Return the [X, Y] coordinate for the center point of the cell that contains the specified text.  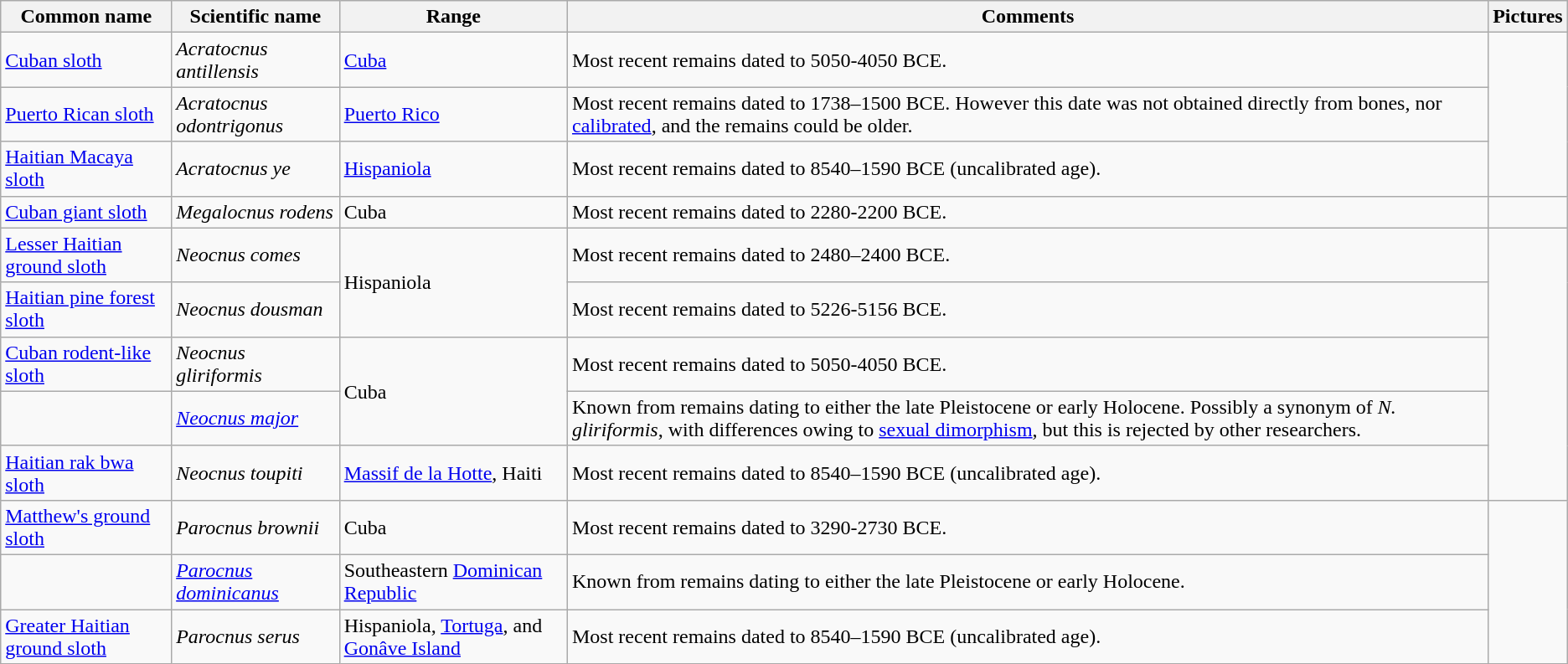
Cuban giant sloth [86, 212]
Lesser Haitian ground sloth [86, 255]
Most recent remains dated to 1738–1500 BCE. However this date was not obtained directly from bones, nor calibrated, and the remains could be older. [1027, 114]
Neocnus gliriformis [255, 363]
Massif de la Hotte, Haiti [453, 472]
Known from remains dating to either the late Pleistocene or early Holocene. [1027, 581]
Most recent remains dated to 3290-2730 BCE. [1027, 528]
Most recent remains dated to 2480–2400 BCE. [1027, 255]
Haitian rak bwa sloth [86, 472]
Matthew's ground sloth [86, 528]
Common name [86, 17]
Parocnus brownii [255, 528]
Cuban rodent-like sloth [86, 363]
Pictures [1528, 17]
Most recent remains dated to 5226-5156 BCE. [1027, 310]
Megalocnus rodens [255, 212]
Puerto Rican sloth [86, 114]
Haitian Macaya sloth [86, 169]
Scientific name [255, 17]
Neocnus toupiti [255, 472]
Haitian pine forest sloth [86, 310]
Most recent remains dated to 2280-2200 BCE. [1027, 212]
Cuban sloth [86, 60]
Neocnus comes [255, 255]
Puerto Rico [453, 114]
Southeastern Dominican Republic [453, 581]
Acratocnus ye [255, 169]
Hispaniola, Tortuga, and Gonâve Island [453, 636]
Acratocnus antillensis [255, 60]
Parocnus serus [255, 636]
Greater Haitian ground sloth [86, 636]
Acratocnus odontrigonus [255, 114]
Parocnus dominicanus [255, 581]
Comments [1027, 17]
Neocnus major [255, 419]
Neocnus dousman [255, 310]
Range [453, 17]
